Find where the given text appears and provide that cell's center as [x, y] coordinate. 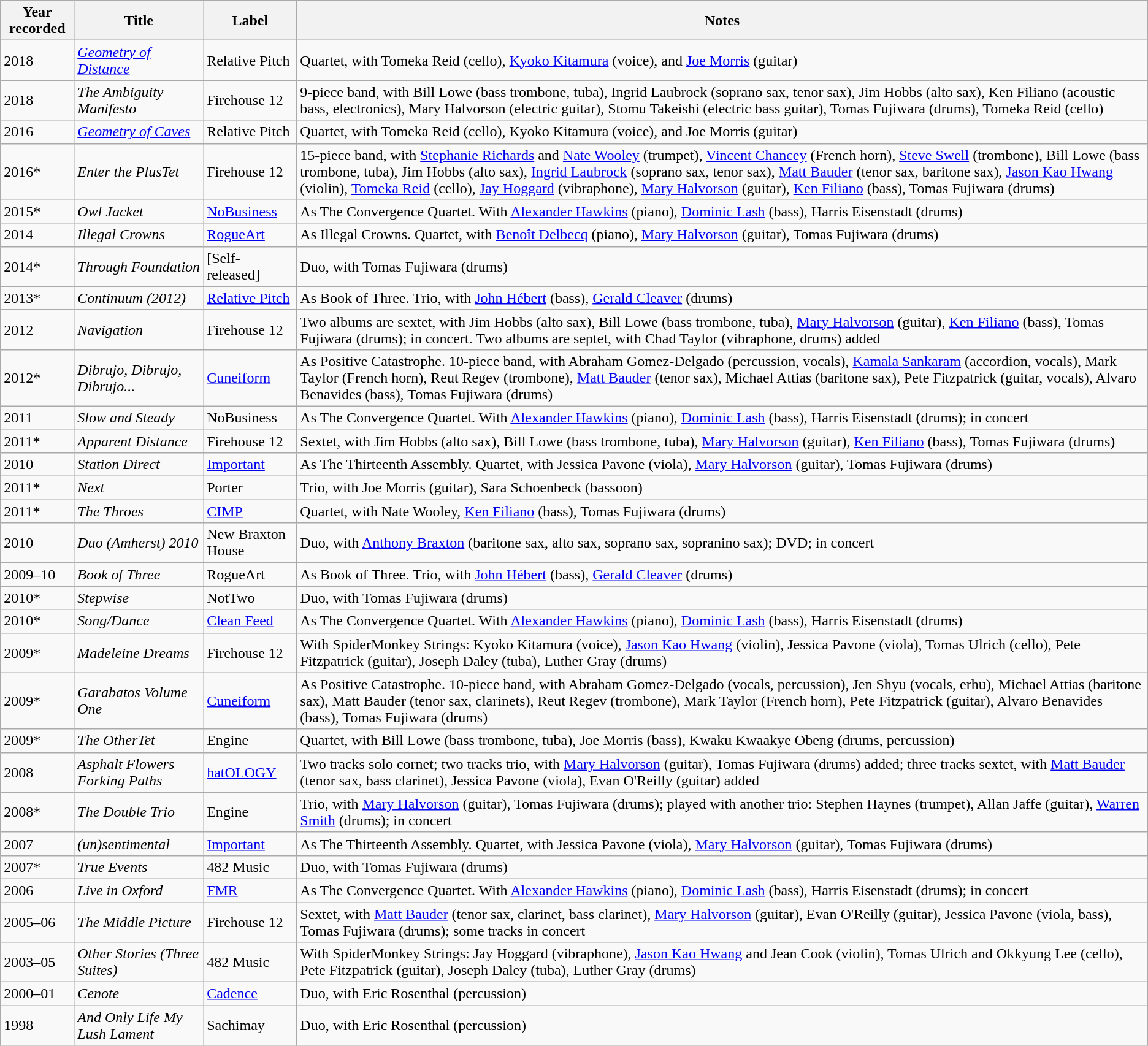
Title [139, 21]
2008* [37, 812]
2006 [37, 890]
Stepwise [139, 598]
Station Direct [139, 465]
The OtherTet [139, 741]
Dibrujo, Dibrujo, Dibrujo... [139, 378]
Duo, with Anthony Braxton (baritone sax, alto sax, soprano sax, sopranino sax); DVD; in concert [722, 543]
2015* [37, 212]
Next [139, 488]
Label [250, 21]
Porter [250, 488]
Garabatos Volume One [139, 701]
The Ambiguity Manifesto [139, 101]
True Events [139, 867]
Trio, with Joe Morris (guitar), Sara Schoenbeck (bassoon) [722, 488]
The Throes [139, 511]
2003–05 [37, 963]
New Braxton House [250, 543]
Apparent Distance [139, 441]
Cadence [250, 994]
Book of Three [139, 575]
Song/Dance [139, 621]
Enter the PlusTet [139, 172]
Illegal Crowns [139, 235]
CIMP [250, 511]
[Self-released] [250, 266]
Sachimay [250, 1025]
2016* [37, 172]
Live in Oxford [139, 890]
Navigation [139, 330]
2014* [37, 266]
FMR [250, 890]
hatOLOGY [250, 773]
2011 [37, 418]
Continuum (2012) [139, 298]
Quartet, with Nate Wooley, Ken Filiano (bass), Tomas Fujiwara (drums) [722, 511]
Geometry of Distance [139, 60]
Duo (Amherst) 2010 [139, 543]
2000–01 [37, 994]
Asphalt Flowers Forking Paths [139, 773]
2016 [37, 132]
2012* [37, 378]
(un)sentimental [139, 844]
Geometry of Caves [139, 132]
Owl Jacket [139, 212]
As Illegal Crowns. Quartet, with Benoît Delbecq (piano), Mary Halvorson (guitar), Tomas Fujiwara (drums) [722, 235]
Through Foundation [139, 266]
Notes [722, 21]
2012 [37, 330]
2009–10 [37, 575]
NotTwo [250, 598]
Slow and Steady [139, 418]
The Middle Picture [139, 922]
Other Stories (Three Suites) [139, 963]
Year recorded [37, 21]
The Double Trio [139, 812]
Sextet, with Jim Hobbs (alto sax), Bill Lowe (bass trombone, tuba), Mary Halvorson (guitar), Ken Filiano (bass), Tomas Fujiwara (drums) [722, 441]
2007* [37, 867]
Madeleine Dreams [139, 652]
Clean Feed [250, 621]
2005–06 [37, 922]
Quartet, with Bill Lowe (bass trombone, tuba), Joe Morris (bass), Kwaku Kwaakye Obeng (drums, percussion) [722, 741]
Cenote [139, 994]
And Only Life My Lush Lament [139, 1025]
2007 [37, 844]
2008 [37, 773]
2013* [37, 298]
1998 [37, 1025]
2014 [37, 235]
